Scan for the cell matching the given text and deliver its (X, Y) coordinate at center. 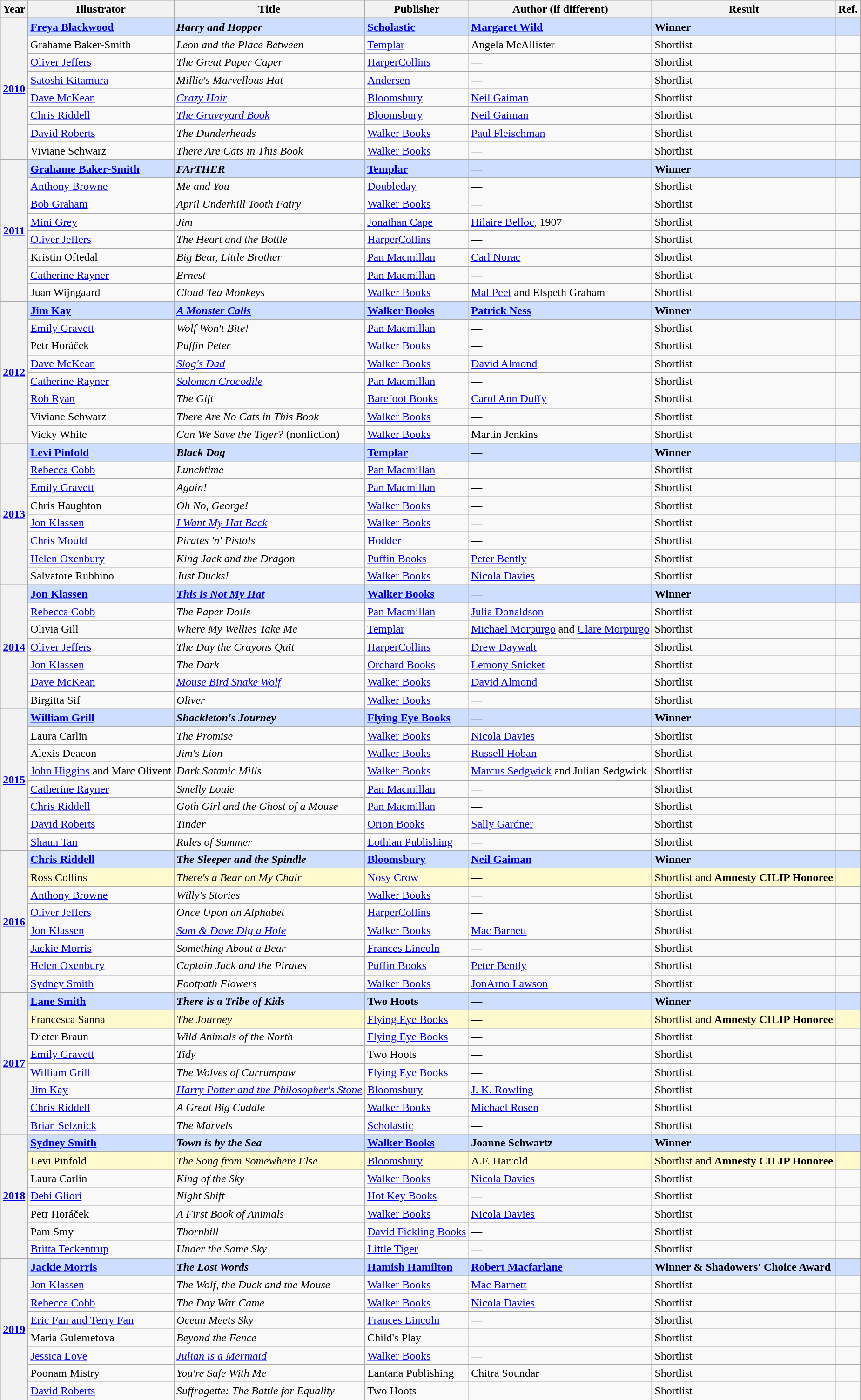
Kristin Oftedal (101, 257)
Slog's Dad (269, 363)
2015 (14, 780)
Brian Selznick (101, 1125)
There is a Tribe of Kids (269, 1001)
John Higgins and Marc Olivent (101, 771)
Dark Satanic Mills (269, 771)
Puffin Peter (269, 346)
The Journey (269, 1019)
JonArno Lawson (560, 983)
Shaun Tan (101, 842)
The Sleeper and the Spindle (269, 860)
Lemony Snicket (560, 665)
Little Tiger (417, 1249)
Goth Girl and the Ghost of a Mouse (269, 807)
2013 (14, 514)
Mini Grey (101, 222)
Bob Graham (101, 204)
2010 (14, 89)
There Are No Cats in This Book (269, 417)
A.F. Harrold (560, 1161)
Carl Norac (560, 257)
Orion Books (417, 824)
Julia Donaldson (560, 612)
Joanne Schwartz (560, 1143)
Olivia Gill (101, 629)
2019 (14, 1329)
Francesca Sanna (101, 1019)
Solomon Crocodile (269, 381)
Maria Gulemetova (101, 1338)
The Paper Dolls (269, 612)
The Day the Crayons Quit (269, 647)
Michael Rosen (560, 1108)
Result (744, 9)
Martin Jenkins (560, 434)
Robert Macfarlane (560, 1267)
Carol Ann Duffy (560, 399)
Pirates 'n' Pistols (269, 541)
Willy's Stories (269, 895)
Hot Key Books (417, 1196)
The Dark (269, 665)
Drew Daywalt (560, 647)
Harry and Hopper (269, 27)
Oh No, George! (269, 505)
Salvatore Rubbino (101, 576)
Again! (269, 487)
The Heart and the Bottle (269, 240)
The Dunderheads (269, 133)
April Underhill Tooth Fairy (269, 204)
David Fickling Books (417, 1232)
Freya Blackwood (101, 27)
Millie's Marvellous Hat (269, 80)
Andersen (417, 80)
Rob Ryan (101, 399)
Dieter Braun (101, 1037)
Mouse Bird Snake Wolf (269, 682)
A First Book of Animals (269, 1214)
Oliver (269, 700)
There Are Cats in This Book (269, 151)
Author (if different) (560, 9)
Publisher (417, 9)
Big Bear, Little Brother (269, 257)
Paul Fleischman (560, 133)
Lothian Publishing (417, 842)
The Wolves of Currumpaw (269, 1072)
Thornhill (269, 1232)
Where My Wellies Take Me (269, 629)
Beyond the Fence (269, 1338)
Leon and the Place Between (269, 45)
Birgitta Sif (101, 700)
Vicky White (101, 434)
2017 (14, 1063)
Satoshi Kitamura (101, 80)
J. K. Rowling (560, 1090)
Alexis Deacon (101, 753)
Something About a Bear (269, 948)
Marcus Sedgwick and Julian Sedgwick (560, 771)
Angela McAllister (560, 45)
Ocean Meets Sky (269, 1320)
Hamish Hamilton (417, 1267)
Debi Gliori (101, 1196)
You're Safe With Me (269, 1373)
Jim's Lion (269, 753)
Juan Wijngaard (101, 293)
Smelly Louie (269, 789)
The Graveyard Book (269, 115)
I Want My Hat Back (269, 523)
Sam & Dave Dig a Hole (269, 930)
Can We Save the Tiger? (nonfiction) (269, 434)
Lunchtime (269, 470)
King of the Sky (269, 1178)
Patrick Ness (560, 310)
A Monster Calls (269, 310)
Doubleday (417, 186)
FArTHER (269, 168)
The Marvels (269, 1125)
A Great Big Cuddle (269, 1108)
2011 (14, 230)
Chitra Soundar (560, 1373)
Town is by the Sea (269, 1143)
2014 (14, 647)
Wolf Won't Bite! (269, 328)
Night Shift (269, 1196)
Poonam Mistry (101, 1373)
Jim (269, 222)
Pam Smy (101, 1232)
Chris Haughton (101, 505)
Just Ducks! (269, 576)
The Promise (269, 735)
Hodder (417, 541)
Title (269, 9)
The Gift (269, 399)
Black Dog (269, 452)
The Great Paper Caper (269, 62)
Jonathan Cape (417, 222)
This is Not My Hat (269, 594)
Ernest (269, 275)
The Lost Words (269, 1267)
Russell Hoban (560, 753)
Winner & Shadowers' Choice Award (744, 1267)
Michael Morpurgo and Clare Morpurgo (560, 629)
Wild Animals of the North (269, 1037)
Ref. (848, 9)
Crazy Hair (269, 98)
Tidy (269, 1054)
Suffragette: The Battle for Equality (269, 1391)
Eric Fan and Terry Fan (101, 1320)
Once Upon an Alphabet (269, 913)
Captain Jack and the Pirates (269, 966)
Nosy Crow (417, 877)
The Day War Came (269, 1302)
Britta Teckentrup (101, 1249)
Footpath Flowers (269, 983)
2018 (14, 1196)
Lane Smith (101, 1001)
Harry Potter and the Philosopher's Stone (269, 1090)
Tinder (269, 824)
2012 (14, 372)
There's a Bear on My Chair (269, 877)
Ross Collins (101, 877)
Under the Same Sky (269, 1249)
King Jack and the Dragon (269, 559)
Orchard Books (417, 665)
The Wolf, the Duck and the Mouse (269, 1285)
Child's Play (417, 1338)
Barefoot Books (417, 399)
Chris Mould (101, 541)
Me and You (269, 186)
Shackleton's Journey (269, 718)
The Song from Somewhere Else (269, 1161)
Jessica Love (101, 1356)
Julian is a Mermaid (269, 1356)
Mal Peet and Elspeth Graham (560, 293)
2016 (14, 922)
Hilaire Belloc, 1907 (560, 222)
Sally Gardner (560, 824)
Margaret Wild (560, 27)
Year (14, 9)
Rules of Summer (269, 842)
Lantana Publishing (417, 1373)
Cloud Tea Monkeys (269, 293)
Illustrator (101, 9)
